Locate the cell with the specified text and output its [x, y] center coordinate. 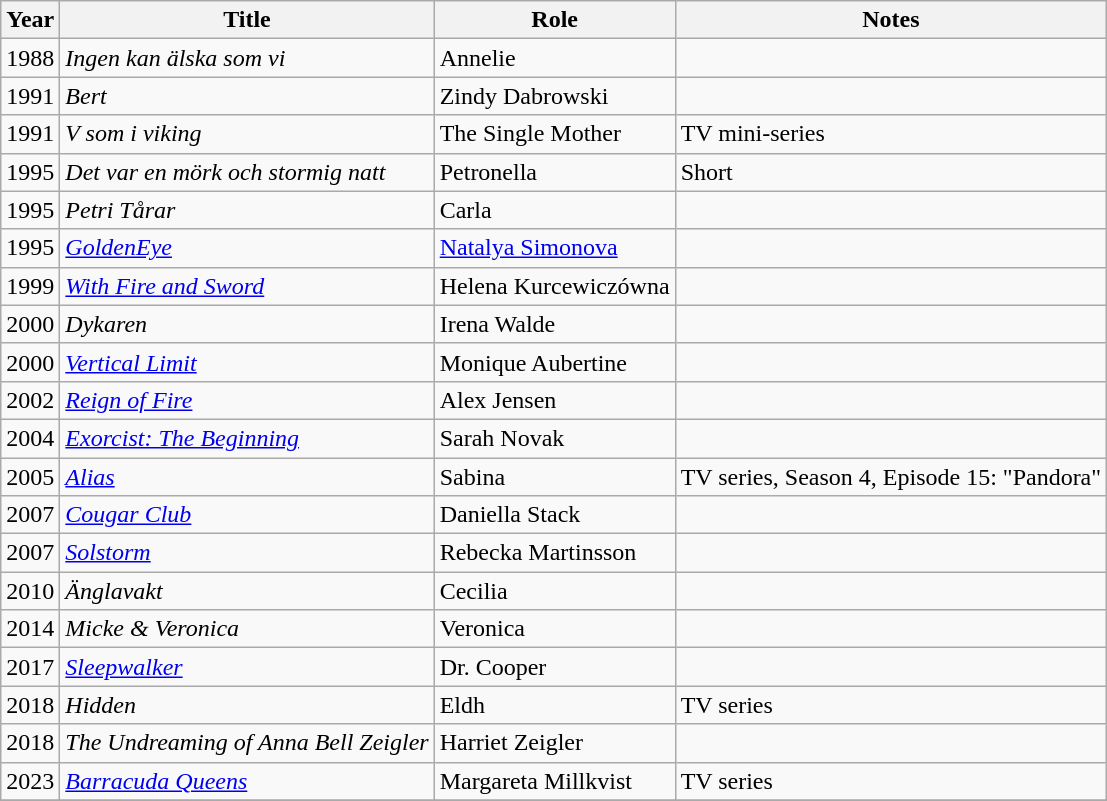
GoldenEye [247, 248]
Natalya Simonova [554, 248]
TV series, Season 4, Episode 15: "Pandora" [890, 477]
Rebecka Martinsson [554, 553]
Helena Kurcewiczówna [554, 286]
Exorcist: The Beginning [247, 438]
Monique Aubertine [554, 362]
Alex Jensen [554, 400]
Änglavakt [247, 591]
1999 [30, 286]
Dr. Cooper [554, 667]
Eldh [554, 705]
Solstorm [247, 553]
Role [554, 20]
2017 [30, 667]
Sabina [554, 477]
Carla [554, 210]
2023 [30, 781]
Alias [247, 477]
Barracuda Queens [247, 781]
2005 [30, 477]
Notes [890, 20]
Margareta Millkvist [554, 781]
Det var en mörk och stormig natt [247, 172]
Petronella [554, 172]
Zindy Dabrowski [554, 96]
Short [890, 172]
Micke & Veronica [247, 629]
2014 [30, 629]
1988 [30, 58]
Harriet Zeigler [554, 743]
2010 [30, 591]
The Undreaming of Anna Bell Zeigler [247, 743]
Vertical Limit [247, 362]
Irena Walde [554, 324]
2004 [30, 438]
Reign of Fire [247, 400]
Veronica [554, 629]
Dykaren [247, 324]
V som i viking [247, 134]
Year [30, 20]
Annelie [554, 58]
Hidden [247, 705]
The Single Mother [554, 134]
Cecilia [554, 591]
2002 [30, 400]
With Fire and Sword [247, 286]
Title [247, 20]
Sleepwalker [247, 667]
Daniella Stack [554, 515]
Sarah Novak [554, 438]
Ingen kan älska som vi [247, 58]
TV mini-series [890, 134]
Cougar Club [247, 515]
Petri Tårar [247, 210]
Bert [247, 96]
